Locate the cell with the specified text and output its [x, y] center coordinate. 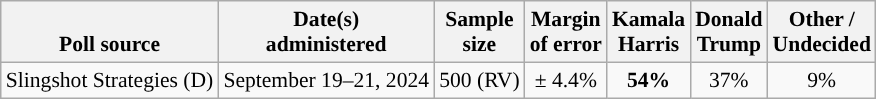
Poll source [110, 32]
± 4.4% [566, 80]
Slingshot Strategies (D) [110, 80]
Other /Undecided [821, 32]
DonaldTrump [728, 32]
September 19–21, 2024 [326, 80]
9% [821, 80]
500 (RV) [480, 80]
54% [648, 80]
KamalaHarris [648, 32]
Marginof error [566, 32]
37% [728, 80]
Samplesize [480, 32]
Date(s)administered [326, 32]
